Identify which cell holds the provided text, then report its (X, Y) central coordinate. 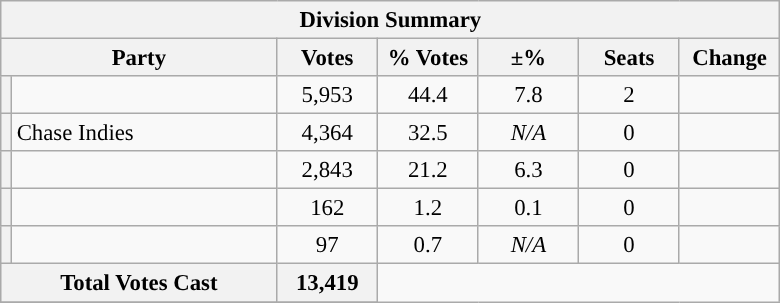
2,843 (328, 170)
0.7 (428, 245)
4,364 (328, 133)
2 (630, 95)
1.2 (428, 208)
Votes (328, 58)
6.3 (528, 170)
Chase Indies (144, 133)
21.2 (428, 170)
±% (528, 58)
162 (328, 208)
5,953 (328, 95)
Total Votes Cast (139, 283)
Change (730, 58)
Seats (630, 58)
32.5 (428, 133)
0.1 (528, 208)
13,419 (328, 283)
44.4 (428, 95)
Party (139, 58)
% Votes (428, 58)
Division Summary (390, 20)
97 (328, 245)
7.8 (528, 95)
